Scan for the cell matching the given text and deliver its (x, y) coordinate at center. 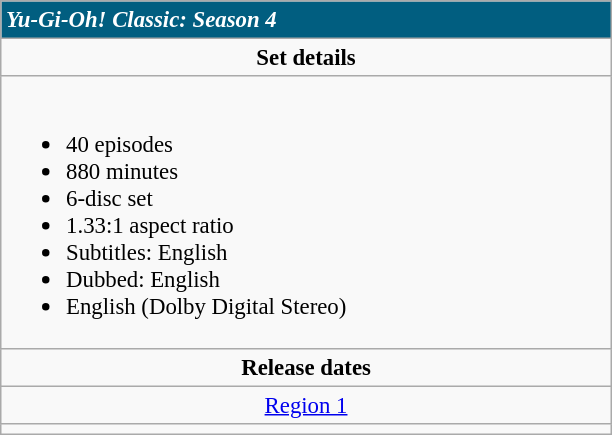
Release dates (306, 367)
Set details (306, 58)
40 episodes880 minutes6-disc set1.33:1 aspect ratioSubtitles: EnglishDubbed: EnglishEnglish (Dolby Digital Stereo) (306, 212)
Yu-Gi-Oh! Classic: Season 4 (306, 20)
Region 1 (306, 405)
